Output the (x, y) coordinate of the center of the cell containing the given text.  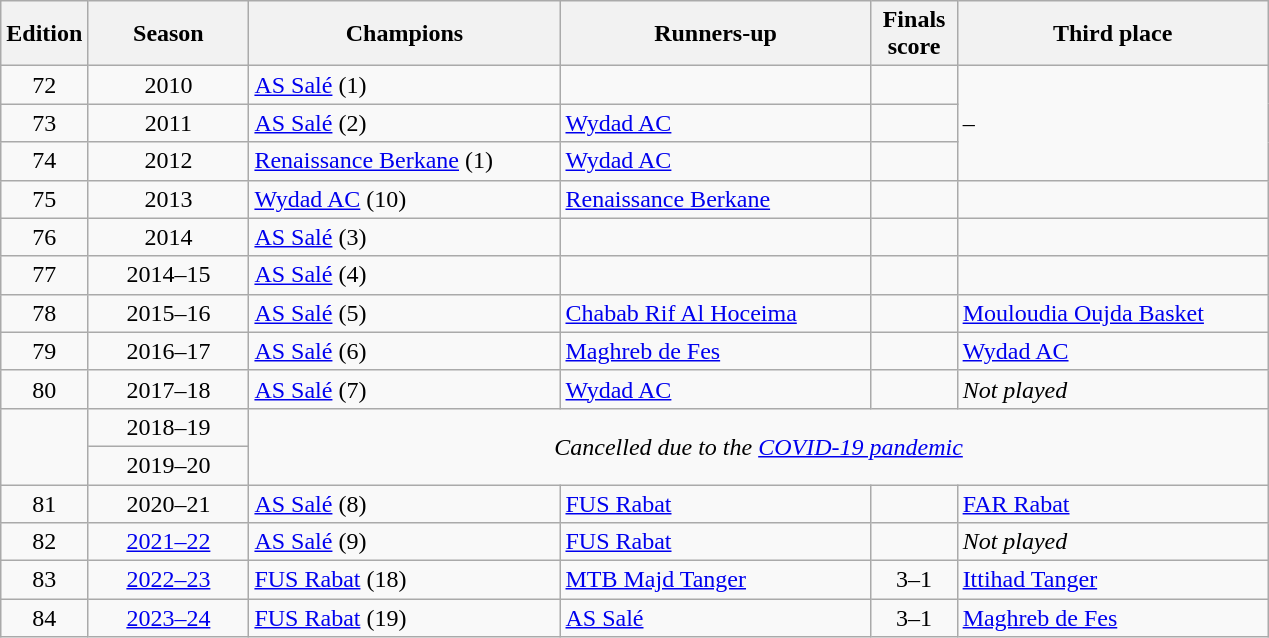
2010 (168, 85)
74 (44, 161)
– (1112, 123)
81 (44, 503)
FAR Rabat (1112, 503)
2016–17 (168, 351)
2023–24 (168, 618)
AS Salé (1) (404, 85)
AS Salé (7) (404, 389)
AS Salé (716, 618)
2017–18 (168, 389)
AS Salé (9) (404, 542)
Chabab Rif Al Hoceima (716, 313)
72 (44, 85)
Mouloudia Oujda Basket (1112, 313)
Renaissance Berkane (1) (404, 161)
Wydad AC (10) (404, 199)
AS Salé (4) (404, 275)
FUS Rabat (19) (404, 618)
AS Salé (6) (404, 351)
FUS Rabat (18) (404, 580)
Renaissance Berkane (716, 199)
78 (44, 313)
84 (44, 618)
2021–22 (168, 542)
2020–21 (168, 503)
AS Salé (3) (404, 237)
2014–15 (168, 275)
2011 (168, 123)
Season (168, 34)
2018–19 (168, 427)
83 (44, 580)
MTB Majd Tanger (716, 580)
Runners-up (716, 34)
76 (44, 237)
82 (44, 542)
2022–23 (168, 580)
2014 (168, 237)
2015–16 (168, 313)
AS Salé (8) (404, 503)
Finals score (914, 34)
AS Salé (2) (404, 123)
77 (44, 275)
75 (44, 199)
Champions (404, 34)
79 (44, 351)
AS Salé (5) (404, 313)
Cancelled due to the COVID-19 pandemic (758, 446)
2012 (168, 161)
Third place (1112, 34)
Edition (44, 34)
Ittihad Tanger (1112, 580)
2019–20 (168, 465)
80 (44, 389)
73 (44, 123)
2013 (168, 199)
